From the cell containing the given text, extract its center point as [X, Y] coordinate. 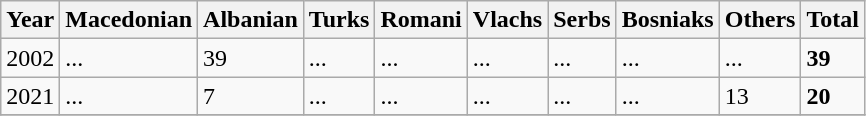
Others [760, 20]
Serbs [582, 20]
2021 [30, 96]
7 [251, 96]
Turks [339, 20]
Vlachs [507, 20]
2002 [30, 58]
Total [833, 20]
20 [833, 96]
Macedonian [129, 20]
13 [760, 96]
Bosniaks [668, 20]
Albanian [251, 20]
Year [30, 20]
Romani [421, 20]
